Capture the cell that displays the provided text and extract its (X, Y) central coordinate. 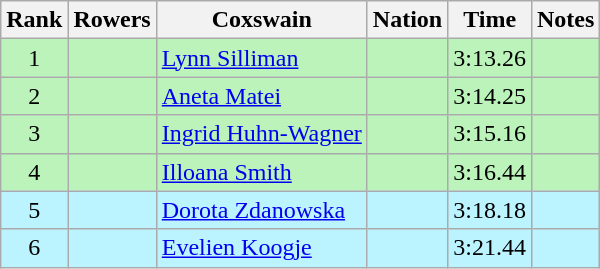
3:21.44 (490, 248)
Lynn Silliman (262, 58)
3:14.25 (490, 96)
2 (34, 96)
Rowers (112, 20)
6 (34, 248)
Aneta Matei (262, 96)
Illoana Smith (262, 172)
3:13.26 (490, 58)
Time (490, 20)
4 (34, 172)
Notes (565, 20)
3:15.16 (490, 134)
Dorota Zdanowska (262, 210)
Coxswain (262, 20)
3 (34, 134)
5 (34, 210)
1 (34, 58)
Rank (34, 20)
3:16.44 (490, 172)
Nation (407, 20)
3:18.18 (490, 210)
Evelien Koogje (262, 248)
Ingrid Huhn-Wagner (262, 134)
